Output the [x, y] coordinate of the center of the cell containing the given text.  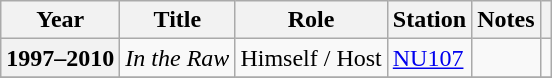
NU107 [429, 58]
Title [178, 20]
Notes [506, 20]
Himself / Host [311, 58]
Role [311, 20]
Year [60, 20]
In the Raw [178, 58]
1997–2010 [60, 58]
Station [429, 20]
